Detect which cell encompasses the target text, then output its [X, Y] center coordinate. 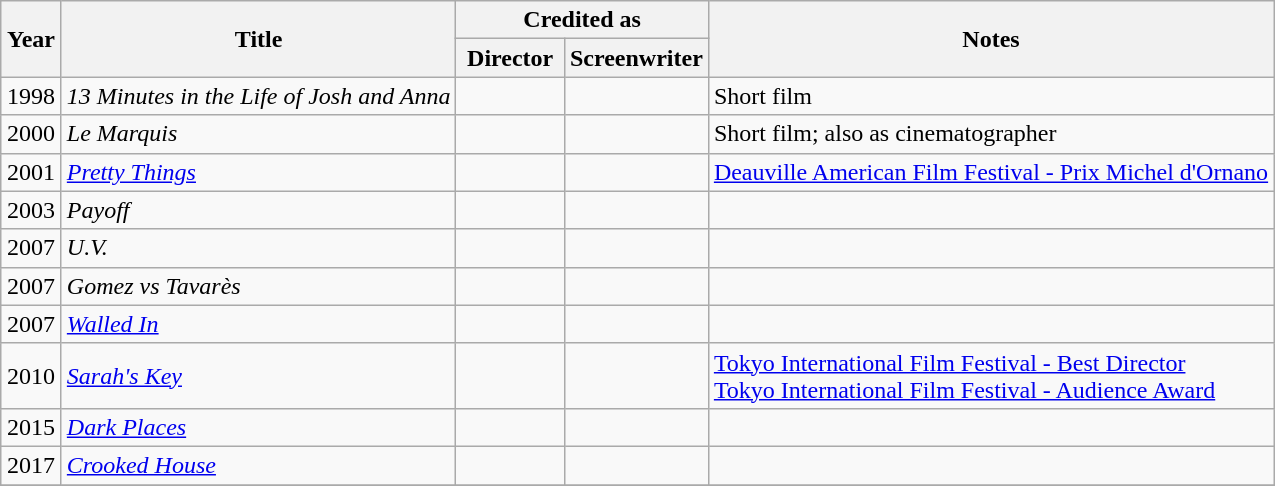
2010 [32, 376]
1998 [32, 96]
Director [510, 58]
Short film [990, 96]
2017 [32, 465]
Crooked House [258, 465]
U.V. [258, 248]
2001 [32, 172]
Le Marquis [258, 134]
Screenwriter [636, 58]
Deauville American Film Festival - Prix Michel d'Ornano [990, 172]
Pretty Things [258, 172]
Tokyo International Film Festival - Best DirectorTokyo International Film Festival - Audience Award [990, 376]
2015 [32, 427]
Short film; also as cinematographer [990, 134]
Payoff [258, 210]
Credited as [582, 20]
Gomez vs Tavarès [258, 286]
Dark Places [258, 427]
Year [32, 39]
2000 [32, 134]
13 Minutes in the Life of Josh and Anna [258, 96]
Title [258, 39]
2003 [32, 210]
Sarah's Key [258, 376]
Notes [990, 39]
Walled In [258, 324]
